Detect which cell encompasses the target text, then output its (x, y) center coordinate. 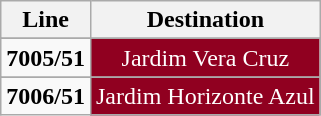
Line (46, 20)
7005/51 (46, 58)
Destination (205, 20)
Jardim Vera Cruz (205, 58)
7006/51 (46, 96)
Jardim Horizonte Azul (205, 96)
